Return (x, y) of the center of cell containing provided text 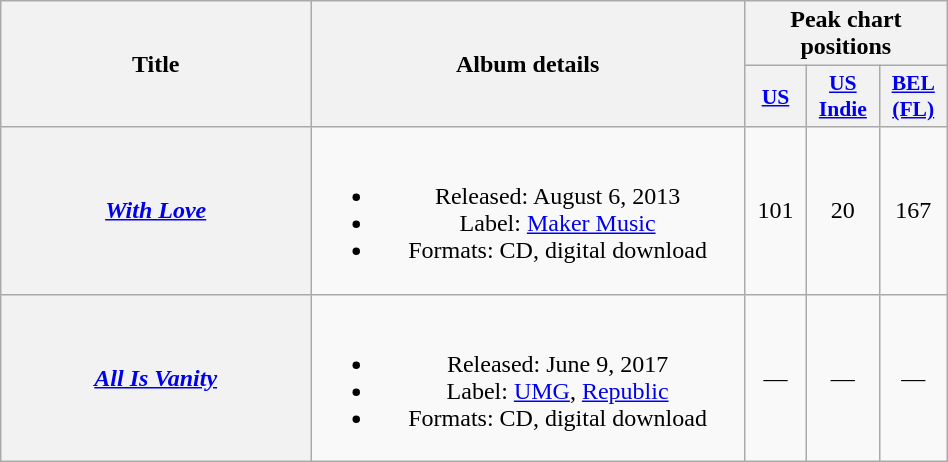
All Is Vanity (156, 378)
Title (156, 64)
Album details (528, 64)
USIndie (842, 96)
BEL(FL) (913, 96)
Released: August 6, 2013Label: Maker MusicFormats: CD, digital download (528, 210)
101 (775, 210)
Peak chart positions (846, 34)
US (775, 96)
With Love (156, 210)
20 (842, 210)
Released: June 9, 2017Label: UMG, RepublicFormats: CD, digital download (528, 378)
167 (913, 210)
